Return [x, y] of the center of cell containing provided text 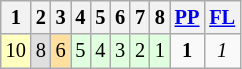
FL [222, 17]
PP [188, 17]
7 [140, 17]
10 [16, 51]
